Pinpoint the cell where the given text exists, returning its [X, Y] midpoint coordinate. 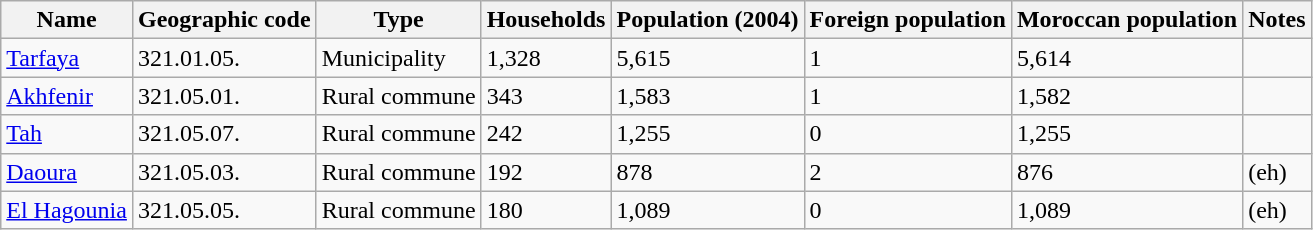
5,614 [1126, 58]
1,583 [708, 96]
5,615 [708, 58]
Population (2004) [708, 20]
Name [67, 20]
321.05.05. [224, 210]
Municipality [398, 58]
1,328 [546, 58]
321.01.05. [224, 58]
El Hagounia [67, 210]
Moroccan population [1126, 20]
Households [546, 20]
878 [708, 172]
Geographic code [224, 20]
Daoura [67, 172]
321.05.01. [224, 96]
2 [908, 172]
Tah [67, 134]
180 [546, 210]
876 [1126, 172]
242 [546, 134]
343 [546, 96]
1,582 [1126, 96]
321.05.03. [224, 172]
Type [398, 20]
Foreign population [908, 20]
Tarfaya [67, 58]
Notes [1277, 20]
321.05.07. [224, 134]
192 [546, 172]
Akhfenir [67, 96]
